Return the [X, Y] coordinate for the center point of the cell that contains the specified text.  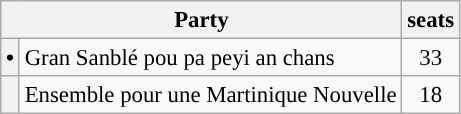
18 [430, 95]
33 [430, 58]
Party [202, 20]
Ensemble pour une Martinique Nouvelle [210, 95]
Gran Sanblé pou pa peyi an chans [210, 58]
• [10, 58]
seats [430, 20]
